Pinpoint the cell where the given text exists, returning its [x, y] midpoint coordinate. 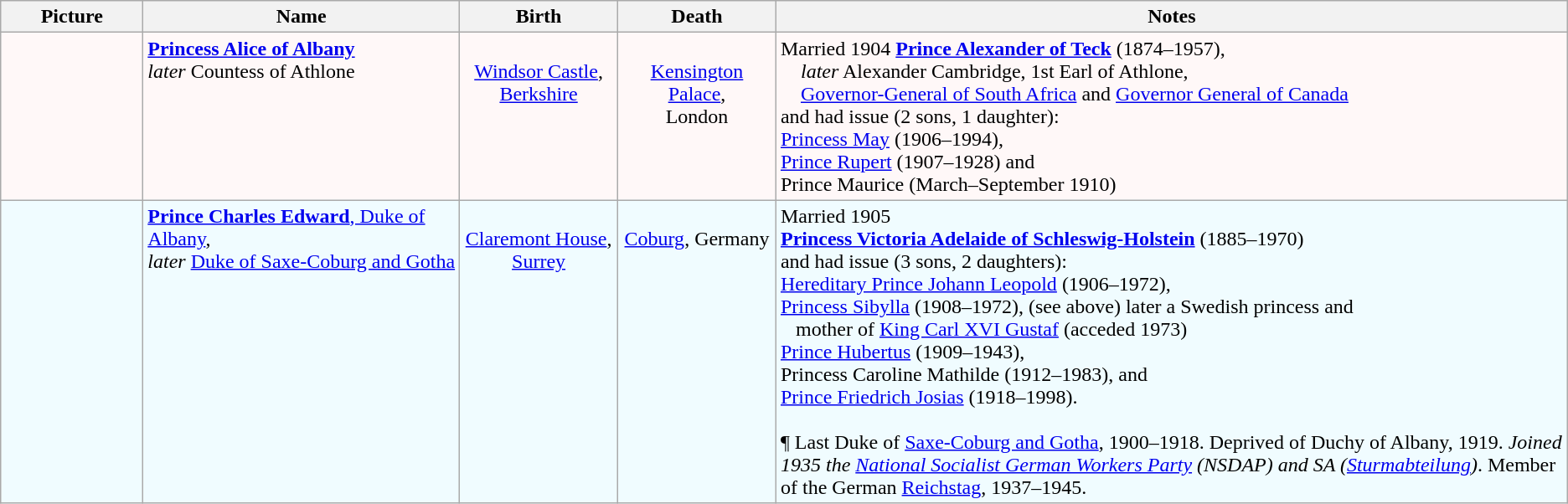
Death [697, 17]
Birth [539, 17]
Claremont House, Surrey [539, 352]
Name [302, 17]
Picture [72, 17]
Coburg, Germany [697, 352]
Windsor Castle, Berkshire [539, 116]
Notes [1171, 17]
Prince Charles Edward, Duke of Albany, later Duke of Saxe-Coburg and Gotha [302, 352]
Kensington Palace, London [697, 116]
Princess Alice of Albanylater Countess of Athlone [302, 116]
